Scan for the cell matching the given text and deliver its [X, Y] coordinate at center. 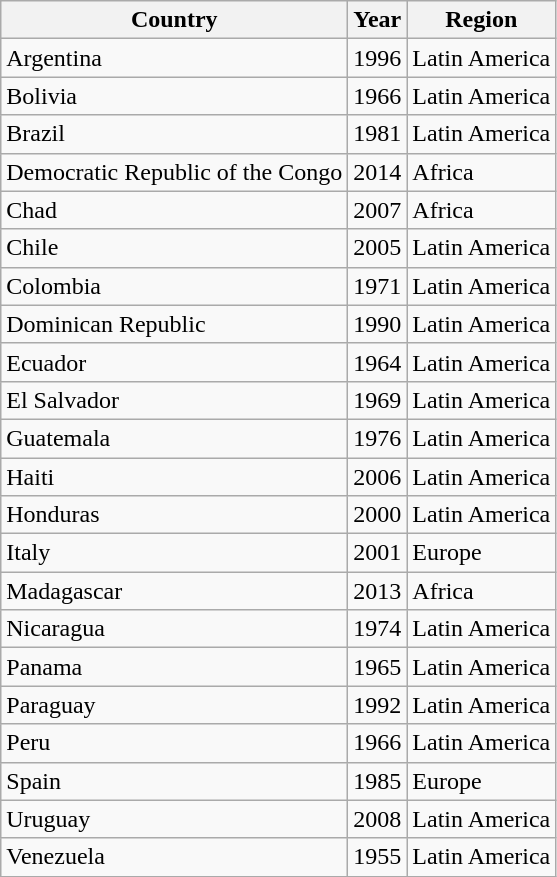
Spain [174, 781]
1969 [378, 400]
2007 [378, 210]
Guatemala [174, 438]
Region [482, 20]
1971 [378, 286]
2001 [378, 553]
Uruguay [174, 819]
1965 [378, 667]
1964 [378, 362]
1981 [378, 134]
El Salvador [174, 400]
1985 [378, 781]
Venezuela [174, 857]
1974 [378, 629]
Democratic Republic of the Congo [174, 172]
Ecuador [174, 362]
2013 [378, 591]
Chile [174, 248]
Paraguay [174, 705]
1976 [378, 438]
Chad [174, 210]
2014 [378, 172]
Bolivia [174, 96]
Argentina [174, 58]
Brazil [174, 134]
Honduras [174, 515]
Peru [174, 743]
2005 [378, 248]
2000 [378, 515]
2006 [378, 477]
2008 [378, 819]
1955 [378, 857]
Haiti [174, 477]
Nicaragua [174, 629]
1992 [378, 705]
Country [174, 20]
Italy [174, 553]
Dominican Republic [174, 324]
Panama [174, 667]
Colombia [174, 286]
Year [378, 20]
Madagascar [174, 591]
1990 [378, 324]
1996 [378, 58]
